Search for the cell housing the specified text and yield its [x, y] center coordinate. 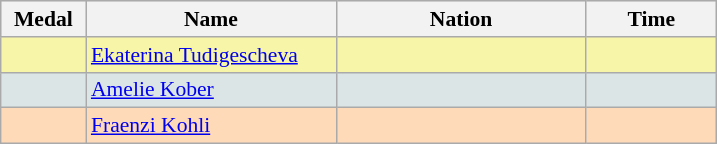
Name [211, 19]
Ekaterina Tudigescheva [211, 55]
Medal [44, 19]
Nation [461, 19]
Time [651, 19]
Fraenzi Kohli [211, 126]
Amelie Kober [211, 90]
